Return the [x, y] coordinate for the center point of the cell that contains the specified text.  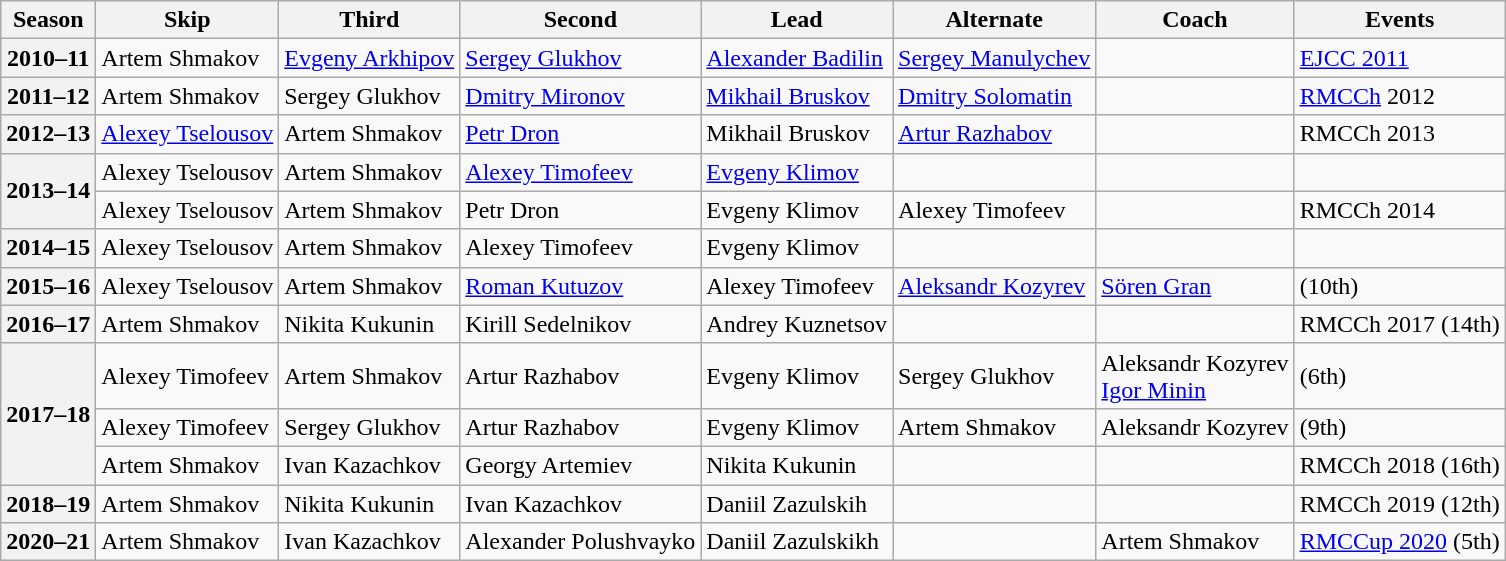
Evgeny Arkhipov [370, 58]
Sergey Manulychev [994, 58]
Dmitry Solomatin [994, 96]
RMCCh 2018 (16th) [1400, 465]
(9th) [1400, 427]
Daniil Zazulskih [797, 503]
Aleksandr KozyrevIgor Minin [1195, 376]
(10th) [1400, 286]
Coach [1195, 20]
2018–19 [48, 503]
Alternate [994, 20]
RMCCh 2012 [1400, 96]
2010–11 [48, 58]
2014–15 [48, 248]
Alexander Polushvayko [580, 542]
Roman Kutuzov [580, 286]
2012–13 [48, 134]
Second [580, 20]
Dmitry Mironov [580, 96]
2013–14 [48, 191]
2017–18 [48, 414]
Kirill Sedelnikov [580, 324]
Sören Gran [1195, 286]
RMCCh 2017 (14th) [1400, 324]
2015–16 [48, 286]
Season [48, 20]
Lead [797, 20]
2011–12 [48, 96]
Andrey Kuznetsov [797, 324]
(6th) [1400, 376]
Events [1400, 20]
Third [370, 20]
RMCCup 2020 (5th) [1400, 542]
RMCCh 2013 [1400, 134]
Georgy Artemiev [580, 465]
Alexander Badilin [797, 58]
Daniil Zazulskikh [797, 542]
RMCCh 2019 (12th) [1400, 503]
EJCC 2011 [1400, 58]
RMCCh 2014 [1400, 210]
2016–17 [48, 324]
Skip [188, 20]
2020–21 [48, 542]
